Determine the [X, Y] coordinate at the center of the cell enclosing the given text.  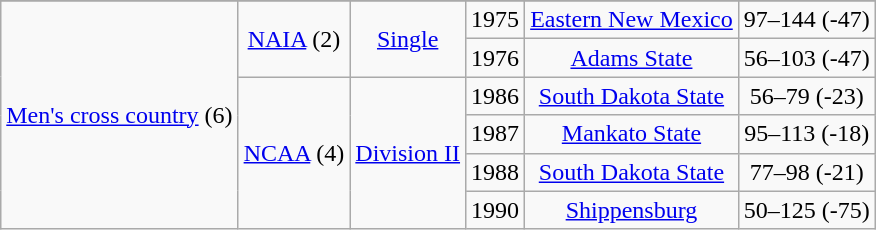
50–125 (-75) [806, 210]
97–144 (-47) [806, 20]
Division II [408, 153]
56–79 (-23) [806, 96]
95–113 (-18) [806, 134]
1988 [496, 172]
1986 [496, 96]
1987 [496, 134]
Adams State [632, 58]
1976 [496, 58]
1990 [496, 210]
Men's cross country (6) [120, 115]
NAIA (2) [294, 39]
Mankato State [632, 134]
1975 [496, 20]
77–98 (-21) [806, 172]
56–103 (-47) [806, 58]
Shippensburg [632, 210]
Single [408, 39]
NCAA (4) [294, 153]
Eastern New Mexico [632, 20]
